Detect which cell encompasses the target text, then output its [X, Y] center coordinate. 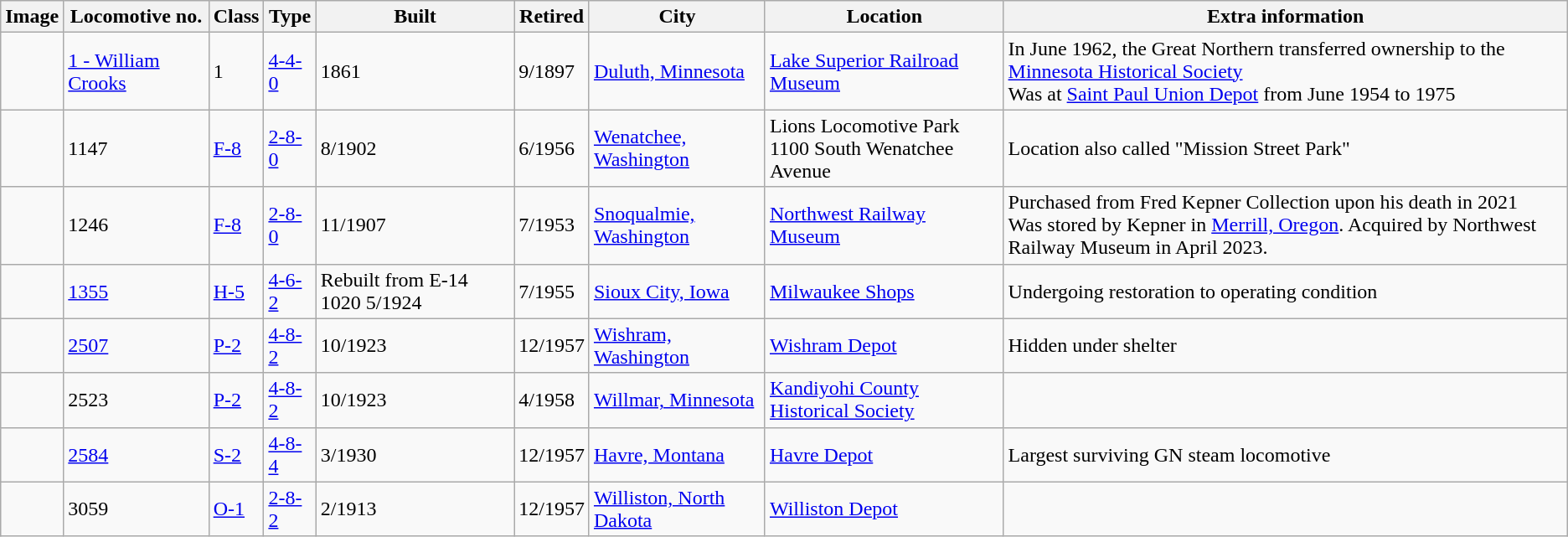
Type [290, 17]
H-5 [236, 292]
2523 [136, 400]
8/1902 [415, 148]
Snoqualmie, Washington [677, 225]
Largest surviving GN steam locomotive [1285, 454]
9/1897 [552, 71]
Havre Depot [885, 454]
1 [236, 71]
3059 [136, 509]
Undergoing restoration to operating condition [1285, 292]
Lions Locomotive Park1100 South Wenatchee Avenue [885, 148]
3/1930 [415, 454]
Hidden under shelter [1285, 345]
O-1 [236, 509]
Williston, North Dakota [677, 509]
Class [236, 17]
Kandiyohi County Historical Society [885, 400]
6/1956 [552, 148]
1147 [136, 148]
City [677, 17]
Location [885, 17]
11/1907 [415, 225]
Built [415, 17]
1 - William Crooks [136, 71]
Wishram, Washington [677, 345]
1246 [136, 225]
Retired [552, 17]
2507 [136, 345]
4-6-2 [290, 292]
Image [32, 17]
S-2 [236, 454]
Duluth, Minnesota [677, 71]
4/1958 [552, 400]
1355 [136, 292]
7/1953 [552, 225]
Extra information [1285, 17]
Rebuilt from E-14 1020 5/1924 [415, 292]
Willmar, Minnesota [677, 400]
2-8-2 [290, 509]
Wenatchee, Washington [677, 148]
Wishram Depot [885, 345]
Sioux City, Iowa [677, 292]
1861 [415, 71]
2584 [136, 454]
4-4-0 [290, 71]
7/1955 [552, 292]
Location also called "Mission Street Park" [1285, 148]
4-8-4 [290, 454]
Havre, Montana [677, 454]
Northwest Railway Museum [885, 225]
2/1913 [415, 509]
Locomotive no. [136, 17]
In June 1962, the Great Northern transferred ownership to the Minnesota Historical SocietyWas at Saint Paul Union Depot from June 1954 to 1975 [1285, 71]
Williston Depot [885, 509]
Lake Superior Railroad Museum [885, 71]
Milwaukee Shops [885, 292]
